Provide the (X, Y) coordinate of the cell's center where the given text is located.  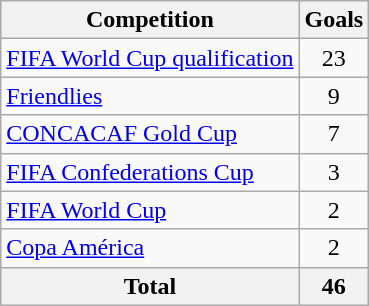
46 (334, 286)
Goals (334, 20)
FIFA World Cup qualification (150, 58)
9 (334, 96)
CONCACAF Gold Cup (150, 134)
7 (334, 134)
FIFA World Cup (150, 210)
3 (334, 172)
FIFA Confederations Cup (150, 172)
23 (334, 58)
Copa América (150, 248)
Friendlies (150, 96)
Total (150, 286)
Competition (150, 20)
